For the text-containing cell, return its midpoint in (X, Y) coordinate format. 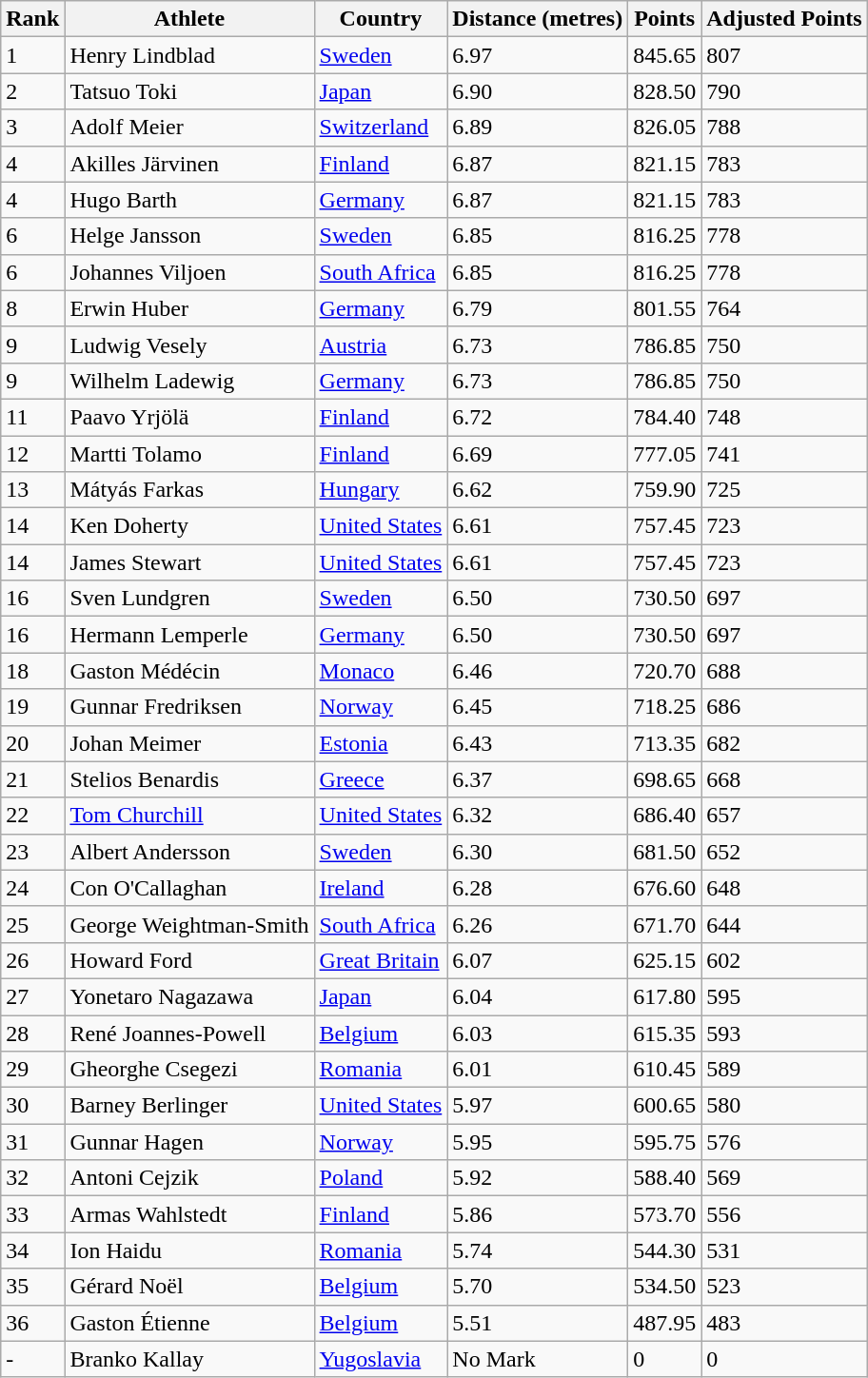
Akilles Järvinen (189, 164)
35 (32, 1287)
544.30 (664, 1250)
688 (784, 671)
Gaston Médécin (189, 671)
34 (32, 1250)
Ken Doherty (189, 526)
790 (784, 91)
René Joannes-Powell (189, 1033)
759.90 (664, 490)
5.86 (538, 1214)
James Stewart (189, 562)
Great Britain (381, 960)
595.75 (664, 1142)
Ludwig Vesely (189, 344)
Rank (32, 19)
Mátyás Farkas (189, 490)
5.97 (538, 1106)
Barney Berlinger (189, 1106)
617.80 (664, 996)
13 (32, 490)
Ireland (381, 888)
Paavo Yrjölä (189, 417)
6.43 (538, 743)
Albert Andersson (189, 852)
576 (784, 1142)
12 (32, 454)
6.03 (538, 1033)
6.01 (538, 1070)
36 (32, 1323)
Howard Ford (189, 960)
Helge Jansson (189, 236)
Adjusted Points (784, 19)
29 (32, 1070)
30 (32, 1106)
25 (32, 924)
595 (784, 996)
18 (32, 671)
Hungary (381, 490)
Gunnar Fredriksen (189, 707)
Sven Lundgren (189, 599)
748 (784, 417)
Wilhelm Ladewig (189, 381)
713.35 (664, 743)
573.70 (664, 1214)
1 (32, 55)
23 (32, 852)
5.51 (538, 1323)
Switzerland (381, 128)
6.79 (538, 308)
602 (784, 960)
2 (32, 91)
33 (32, 1214)
Ion Haidu (189, 1250)
686 (784, 707)
686.40 (664, 816)
Con O'Callaghan (189, 888)
698.65 (664, 779)
676.60 (664, 888)
668 (784, 779)
Estonia (381, 743)
Gérard Noël (189, 1287)
6.69 (538, 454)
Poland (381, 1178)
Yugoslavia (381, 1359)
615.35 (664, 1033)
600.65 (664, 1106)
718.25 (664, 707)
Tatsuo Toki (189, 91)
826.05 (664, 128)
6.28 (538, 888)
Erwin Huber (189, 308)
671.70 (664, 924)
Stelios Benardis (189, 779)
20 (32, 743)
Hugo Barth (189, 200)
720.70 (664, 671)
George Weightman-Smith (189, 924)
Monaco (381, 671)
6.45 (538, 707)
28 (32, 1033)
487.95 (664, 1323)
Austria (381, 344)
845.65 (664, 55)
Armas Wahlstedt (189, 1214)
6.62 (538, 490)
6.04 (538, 996)
3 (32, 128)
523 (784, 1287)
Hermann Lemperle (189, 635)
32 (32, 1178)
5.74 (538, 1250)
Henry Lindblad (189, 55)
31 (32, 1142)
Gunnar Hagen (189, 1142)
5.92 (538, 1178)
569 (784, 1178)
Branko Kallay (189, 1359)
625.15 (664, 960)
556 (784, 1214)
6.37 (538, 779)
681.50 (664, 852)
6.46 (538, 671)
Athlete (189, 19)
Points (664, 19)
610.45 (664, 1070)
682 (784, 743)
- (32, 1359)
6.32 (538, 816)
Yonetaro Nagazawa (189, 996)
652 (784, 852)
534.50 (664, 1287)
741 (784, 454)
Gaston Étienne (189, 1323)
784.40 (664, 417)
6.26 (538, 924)
644 (784, 924)
Greece (381, 779)
Johan Meimer (189, 743)
828.50 (664, 91)
589 (784, 1070)
725 (784, 490)
6.89 (538, 128)
588.40 (664, 1178)
Gheorghe Csegezi (189, 1070)
6.07 (538, 960)
26 (32, 960)
19 (32, 707)
11 (32, 417)
Johannes Viljoen (189, 272)
788 (784, 128)
27 (32, 996)
580 (784, 1106)
Adolf Meier (189, 128)
Tom Churchill (189, 816)
531 (784, 1250)
5.95 (538, 1142)
6.72 (538, 417)
6.90 (538, 91)
22 (32, 816)
24 (32, 888)
777.05 (664, 454)
657 (784, 816)
483 (784, 1323)
6.97 (538, 55)
593 (784, 1033)
8 (32, 308)
764 (784, 308)
Country (381, 19)
6.30 (538, 852)
801.55 (664, 308)
5.70 (538, 1287)
807 (784, 55)
21 (32, 779)
Antoni Cejzik (189, 1178)
Martti Tolamo (189, 454)
Distance (metres) (538, 19)
No Mark (538, 1359)
648 (784, 888)
